Search for the cell housing the specified text and yield its (X, Y) center coordinate. 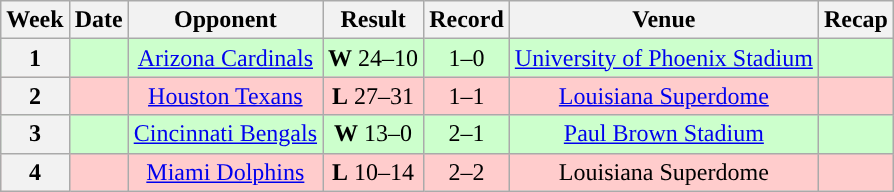
Opponent (225, 20)
3 (35, 134)
Date (98, 20)
L 27–31 (374, 96)
Week (35, 20)
Result (374, 20)
4 (35, 172)
Paul Brown Stadium (664, 134)
University of Phoenix Stadium (664, 58)
1 (35, 58)
W 13–0 (374, 134)
2–1 (467, 134)
Recap (856, 20)
W 24–10 (374, 58)
1–1 (467, 96)
Miami Dolphins (225, 172)
Venue (664, 20)
L 10–14 (374, 172)
Record (467, 20)
Houston Texans (225, 96)
1–0 (467, 58)
2–2 (467, 172)
Arizona Cardinals (225, 58)
2 (35, 96)
Cincinnati Bengals (225, 134)
